Determine the (X, Y) coordinate at the center of the cell enclosing the given text.  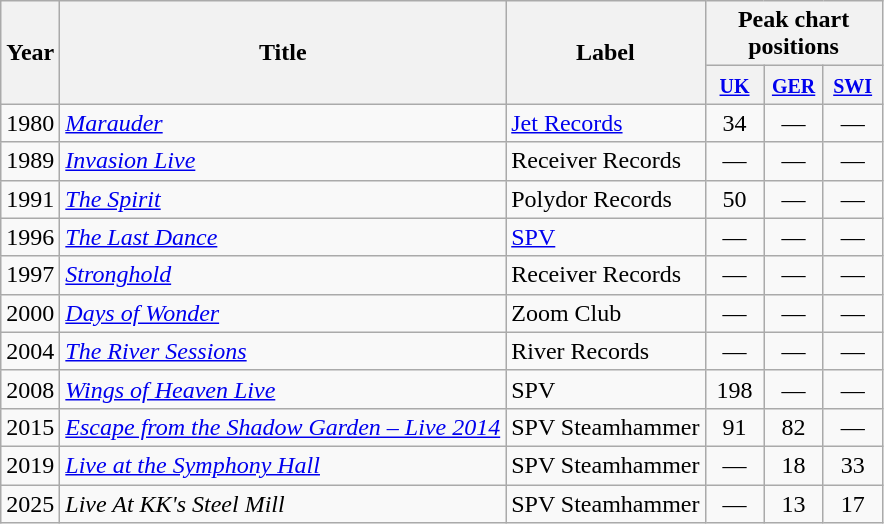
Polydor Records (606, 199)
The River Sessions (283, 351)
Wings of Heaven Live (283, 389)
82 (794, 427)
198 (734, 389)
18 (794, 465)
2000 (30, 313)
17 (852, 503)
The Last Dance (283, 237)
Marauder (283, 123)
2015 (30, 427)
1989 (30, 161)
1996 (30, 237)
River Records (606, 351)
Days of Wonder (283, 313)
GER (794, 85)
1991 (30, 199)
33 (852, 465)
Zoom Club (606, 313)
Year (30, 52)
1980 (30, 123)
Title (283, 52)
Peak chart positions (794, 34)
The Spirit (283, 199)
2008 (30, 389)
Invasion Live (283, 161)
1997 (30, 275)
50 (734, 199)
2025 (30, 503)
91 (734, 427)
2019 (30, 465)
2004 (30, 351)
Jet Records (606, 123)
34 (734, 123)
13 (794, 503)
Live At KK's Steel Mill (283, 503)
Escape from the Shadow Garden – Live 2014 (283, 427)
Stronghold (283, 275)
Live at the Symphony Hall (283, 465)
SWI (852, 85)
UK (734, 85)
Label (606, 52)
